Output the [x, y] coordinate of the center of the cell containing the given text.  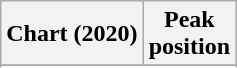
Chart (2020) [72, 34]
Peakposition [189, 34]
